Return (x, y) of the center of cell containing provided text 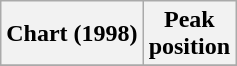
Chart (1998) (72, 34)
Peakposition (189, 34)
